Determine the [X, Y] coordinate at the center of the cell enclosing the given text.  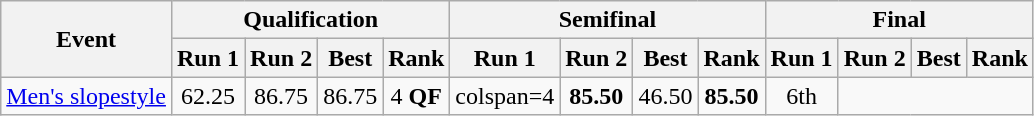
Men's slopestyle [86, 96]
46.50 [666, 96]
4 QF [416, 96]
colspan=4 [505, 96]
62.25 [208, 96]
Final [899, 20]
6th [802, 96]
Event [86, 39]
Semifinal [608, 20]
Qualification [310, 20]
